Return the [x, y] coordinate for the center point of the cell that contains the specified text.  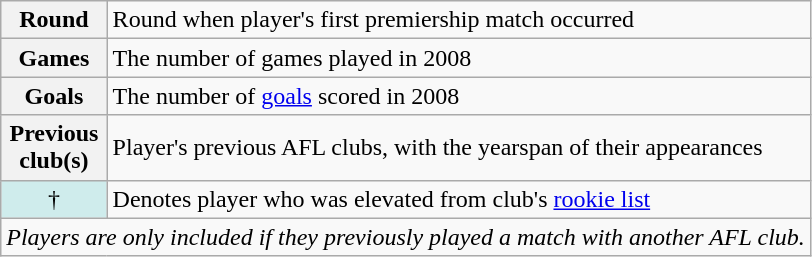
† [54, 199]
Players are only included if they previously played a match with another AFL club. [406, 237]
The number of goals scored in 2008 [458, 96]
Round when player's first premiership match occurred [458, 20]
Games [54, 58]
Goals [54, 96]
Previousclub(s) [54, 148]
Round [54, 20]
The number of games played in 2008 [458, 58]
Player's previous AFL clubs, with the yearspan of their appearances [458, 148]
Denotes player who was elevated from club's rookie list [458, 199]
